Output the (x, y) coordinate of the center of the cell containing the given text.  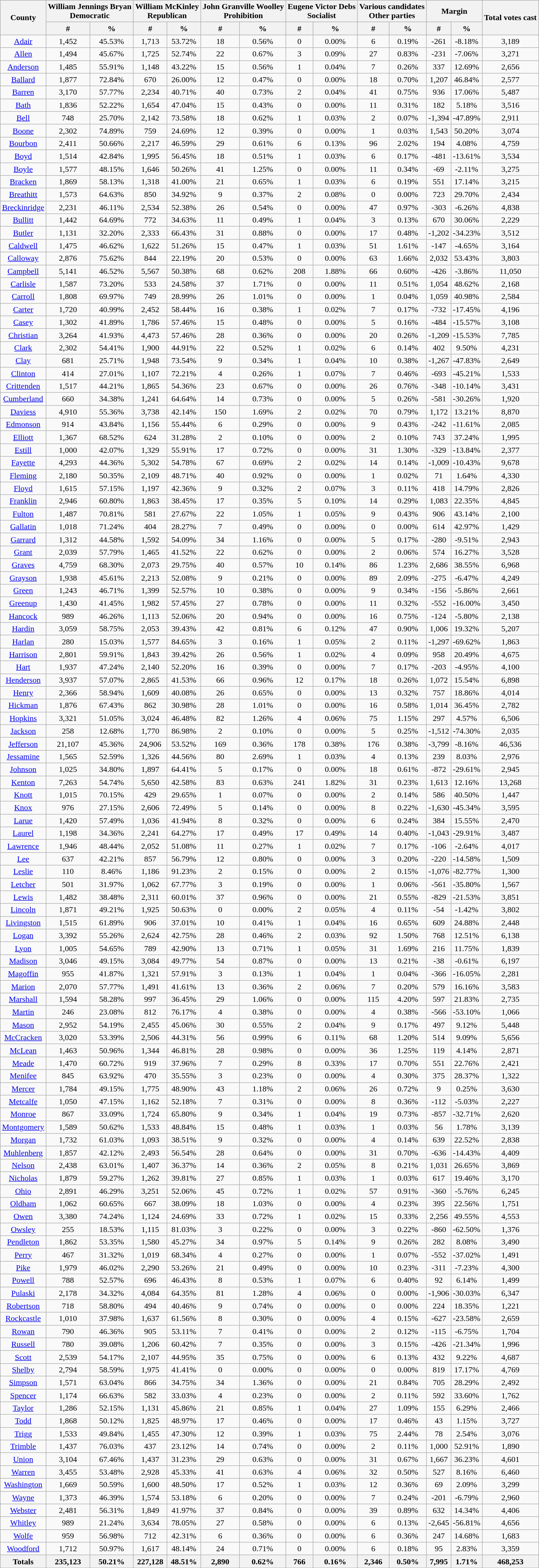
1,683 (510, 1536)
86 (373, 565)
1,862 (68, 1242)
1,107 (150, 374)
45.67% (111, 54)
0.60% (408, 271)
2,624 (150, 935)
-56.81% (467, 1523)
Pulaski (23, 1293)
844 (150, 258)
50.63% (184, 910)
3,380 (68, 1217)
1,580 (150, 1242)
55.44% (184, 425)
71.24% (111, 527)
1.06% (263, 999)
50.59% (111, 1485)
Harrison (23, 654)
2,366 (68, 693)
1,066 (510, 1012)
Mercer (23, 1089)
50.96% (111, 1050)
2,256 (439, 1217)
862 (150, 705)
31.32% (111, 1255)
Floyd (23, 488)
1.30% (408, 450)
3,164 (510, 246)
48.15% (111, 169)
44.95% (184, 1357)
1.23% (408, 565)
3,189 (510, 41)
6.14% (467, 1280)
-1,076 (439, 872)
-17.45% (467, 309)
Lee (23, 859)
42.12% (111, 1153)
64.69% (111, 220)
Anderson (23, 67)
1,975 (150, 1370)
41.52% (184, 552)
Russell (23, 1344)
57.79% (111, 552)
2,466 (510, 1408)
Robertson (23, 1306)
-1,009 (439, 463)
282 (439, 1242)
280 (68, 642)
56.54% (184, 1153)
1,186 (150, 872)
2,227 (510, 1101)
1,318 (150, 182)
Bell (23, 118)
51.26% (184, 246)
34.75% (184, 1382)
1,054 (439, 284)
119 (439, 1050)
1,014 (439, 705)
2,911 (510, 118)
176 (373, 744)
1.64% (467, 476)
50.38% (184, 271)
48.90% (184, 1089)
2,493 (150, 1153)
Bullitt (23, 220)
Barren (23, 92)
-275 (439, 578)
609 (439, 923)
-11.61% (467, 425)
1.78% (467, 1127)
5,656 (510, 1038)
46.81% (184, 1050)
-484 (439, 322)
4.14% (467, 1050)
61.03% (111, 1140)
3,251 (150, 1191)
Letcher (23, 884)
-30.26% (467, 399)
Pike (23, 1268)
0.76% (408, 386)
Grant (23, 552)
-872 (439, 769)
22.52% (467, 1140)
2,053 (150, 629)
1,857 (68, 1153)
Adair (23, 41)
13,268 (510, 782)
1,543 (439, 131)
Hardin (23, 629)
169 (220, 744)
4,473 (150, 335)
1,036 (150, 821)
56.98% (111, 1536)
501 (68, 884)
4,330 (510, 476)
919 (150, 1063)
850 (150, 195)
-1,209 (439, 335)
Logan (23, 935)
23.12% (184, 1447)
Morgan (23, 1140)
4,293 (68, 463)
2,534 (150, 207)
2,448 (510, 923)
29.65% (184, 795)
Montgomery (23, 1127)
1,704 (510, 1331)
-6.79% (467, 1498)
89 (373, 578)
0.90% (408, 629)
Lewis (23, 897)
5,487 (510, 92)
3,802 (510, 910)
56.45% (184, 156)
Fleming (23, 476)
46.84% (467, 80)
4,406 (510, 1510)
632 (439, 1510)
-8.18% (467, 41)
976 (68, 808)
2,945 (510, 769)
5,448 (510, 1025)
6,898 (510, 680)
Rowan (23, 1331)
49.55% (467, 1217)
2,826 (510, 488)
1,669 (68, 1485)
46.71% (111, 591)
73.20% (111, 284)
2,584 (510, 297)
11,050 (510, 271)
36 (373, 1050)
2,085 (510, 425)
Breckinridge (23, 207)
4,845 (510, 501)
4,231 (510, 348)
30.06% (467, 220)
6,245 (510, 1191)
44.31% (184, 1038)
1,865 (150, 386)
Eugene Victor DebsSocialist (322, 11)
527 (439, 1472)
2,686 (439, 565)
Trigg (23, 1434)
4,601 (510, 1459)
19 (373, 1114)
-47.89% (467, 118)
56.79% (184, 859)
52.59% (111, 756)
48.84% (184, 1127)
9.09% (467, 1038)
52.74% (184, 54)
4,409 (510, 1153)
1,312 (68, 539)
-566 (439, 1012)
0.57% (263, 565)
375 (439, 1076)
-4.95% (467, 667)
5,207 (510, 629)
50.66% (111, 143)
1,326 (150, 756)
8.08% (467, 1242)
37.96% (184, 1063)
Menifee (23, 1076)
1,571 (68, 1382)
33.03% (184, 1395)
0.78% (263, 603)
-16.05% (467, 974)
64.35% (184, 1293)
384 (439, 821)
241 (300, 782)
45.33% (184, 1472)
6,460 (510, 1472)
3,359 (510, 1549)
3,046 (68, 961)
Mason (23, 1025)
1,376 (510, 1229)
2,438 (68, 1165)
246 (68, 1012)
42.90% (184, 948)
42 (220, 629)
-348 (439, 386)
2,782 (510, 705)
60.72% (111, 1063)
64.41% (184, 769)
Lincoln (23, 910)
1,762 (510, 1395)
Clay (23, 360)
72.84% (111, 80)
1,487 (68, 514)
0.99% (263, 1038)
Jessamine (23, 756)
Green (23, 591)
63.04% (111, 1382)
4,910 (68, 412)
2,168 (510, 284)
2,865 (150, 680)
4.57% (467, 718)
41.41% (184, 1370)
Whitley (23, 1523)
63.92% (111, 1076)
150 (220, 412)
39.08% (111, 1344)
Washington (23, 1485)
40.99% (111, 309)
2,506 (150, 1038)
Shelby (23, 1370)
2,890 (220, 1561)
1,018 (68, 527)
82 (220, 718)
1,594 (68, 999)
-1,043 (439, 833)
-242 (439, 425)
1,925 (150, 910)
31.23% (184, 1459)
-561 (439, 884)
1,465 (150, 552)
9,678 (510, 463)
1,113 (150, 616)
Henderson (23, 680)
-860 (439, 1229)
0.88% (263, 233)
Bracken (23, 182)
1,982 (150, 603)
3,059 (68, 629)
-201 (439, 1498)
1,667 (439, 1459)
8.03% (467, 756)
-156 (439, 591)
Knott (23, 795)
4,100 (510, 667)
42.84% (111, 156)
Owsley (23, 1229)
1,407 (150, 1165)
470 (150, 1076)
1,499 (510, 1280)
-8.16% (467, 744)
2,794 (68, 1370)
2,891 (68, 1191)
13.21% (467, 412)
6,138 (510, 935)
1,322 (510, 1076)
0.54% (263, 207)
95 (439, 1549)
78.05% (184, 1523)
2,234 (150, 92)
2,735 (510, 999)
1,430 (68, 603)
216 (439, 948)
32 (373, 1472)
42.21% (111, 859)
38.55% (467, 565)
46.29% (111, 1191)
14.34% (467, 1510)
1,615 (68, 488)
61.56% (184, 1319)
39.43% (184, 629)
3,534 (510, 156)
24,906 (150, 744)
50.26% (184, 169)
Ohio (23, 1191)
2,039 (68, 552)
468,253 (510, 1561)
1,938 (68, 578)
54.17% (111, 1357)
45.06% (184, 1025)
1,509 (510, 859)
2,070 (68, 986)
16.16% (467, 986)
14.79% (467, 488)
788 (68, 1280)
-115 (439, 1331)
5,141 (68, 271)
1,900 (150, 348)
0.89% (408, 1510)
1,587 (68, 284)
44.56% (184, 756)
19.46% (467, 1178)
-1.42% (467, 910)
3,084 (150, 961)
54 (220, 961)
Nelson (23, 1165)
34.38% (111, 399)
County (23, 17)
2,032 (439, 258)
2,838 (510, 1140)
3,392 (68, 935)
53.43% (467, 258)
41.93% (111, 335)
1,825 (150, 1421)
23.08% (111, 1012)
1,243 (68, 591)
-9.51% (467, 539)
31.97% (111, 884)
66.43% (184, 233)
34.63% (184, 220)
3,321 (68, 718)
5,302 (150, 463)
53.35% (111, 1242)
40.71% (184, 92)
1,592 (150, 539)
1,712 (68, 1549)
3,024 (150, 718)
-106 (439, 846)
76.17% (184, 1012)
34.80% (111, 769)
-3,799 (439, 744)
-7.23% (467, 1268)
1,221 (510, 1306)
1,786 (150, 322)
Webster (23, 1510)
50.21% (111, 1561)
-829 (439, 897)
52.91% (467, 1447)
Harlan (23, 642)
38.45% (184, 501)
27.01% (111, 374)
1,302 (68, 322)
48.50% (184, 1485)
28.27% (184, 527)
Taylor (23, 1408)
McCracken (23, 1038)
67 (220, 463)
0.79% (408, 412)
182 (439, 105)
1,156 (150, 425)
3,139 (510, 1127)
-220 (439, 859)
-636 (439, 1153)
16.27% (467, 552)
749 (150, 297)
3,630 (510, 1089)
5.18% (467, 105)
3,528 (510, 552)
-581 (439, 399)
44.91% (184, 348)
1,877 (68, 80)
759 (150, 131)
-6.47% (467, 578)
28.37% (467, 1076)
Livingston (23, 923)
614 (439, 527)
70.81% (111, 514)
239 (439, 756)
Trimble (23, 1447)
42.75% (184, 935)
-4.65% (467, 246)
58.94% (111, 693)
47.15% (111, 1101)
2,434 (510, 195)
1.50% (408, 935)
-0.61% (467, 961)
-1,512 (439, 731)
1.61% (408, 246)
414 (68, 374)
1,494 (68, 54)
-14.58% (467, 859)
12.16% (467, 782)
3,851 (510, 897)
1.20% (408, 1038)
22.35% (467, 501)
9.12% (467, 1025)
Ballard (23, 80)
42.58% (184, 782)
34.32% (111, 1293)
1,589 (68, 1127)
4,300 (510, 1268)
-29.91% (467, 833)
2,801 (68, 654)
1,124 (150, 1217)
75.62% (111, 258)
Estill (23, 450)
780 (68, 1344)
47.04% (184, 105)
42.31% (184, 1536)
53.11% (184, 1331)
-13.84% (467, 450)
-360 (439, 1191)
-481 (439, 156)
1,849 (150, 1510)
50.12% (111, 1421)
3,450 (510, 603)
6,968 (510, 565)
1,871 (68, 910)
1,725 (150, 54)
2,659 (510, 1319)
582 (150, 1395)
224 (439, 1306)
Total votes cast (510, 17)
1,010 (68, 1319)
1,868 (68, 1421)
3,104 (68, 1459)
-6.75% (467, 1331)
1.26% (263, 718)
766 (300, 1561)
1,083 (439, 501)
18.86% (467, 693)
45.36% (111, 744)
17.06% (467, 92)
772 (150, 220)
8,870 (510, 412)
1,751 (510, 1204)
0.80% (263, 859)
2,231 (68, 207)
53.18% (184, 1498)
29.70% (467, 195)
Union (23, 1459)
Scott (23, 1357)
4,687 (510, 1357)
40.46% (184, 1306)
1,019 (150, 1255)
-10.43% (467, 463)
49.21% (111, 910)
Powell (23, 1280)
24 (220, 1549)
-2,645 (439, 1523)
64.27% (184, 833)
Butler (23, 233)
866 (150, 1382)
3,487 (510, 833)
255 (68, 1229)
42.14% (184, 412)
35.55% (184, 1076)
Calloway (23, 258)
39 (373, 1510)
33 (220, 1217)
1,920 (510, 399)
Simpson (23, 1382)
437 (150, 1447)
-1,906 (439, 1293)
-203 (439, 667)
194 (439, 143)
1,879 (68, 1178)
48.14% (184, 1549)
2,606 (150, 808)
52.22% (111, 105)
712 (150, 1536)
-53.10% (467, 1012)
52.15% (111, 1408)
297 (439, 718)
45.61% (111, 578)
52.08% (184, 578)
1,329 (150, 450)
58.75% (111, 629)
748 (68, 118)
1.88% (335, 271)
914 (68, 425)
1,015 (68, 795)
Hickman (23, 705)
1,442 (68, 220)
1,732 (68, 1140)
3,108 (510, 322)
50.35% (111, 476)
997 (150, 999)
27.15% (111, 808)
55.36% (111, 412)
-1,202 (439, 233)
3,076 (510, 1434)
1,475 (68, 246)
33.09% (111, 1114)
1,367 (68, 437)
65.80% (184, 1114)
39.42% (184, 654)
3,490 (510, 1242)
2,180 (68, 476)
4,249 (510, 578)
3,264 (68, 335)
1,574 (150, 1498)
30.98% (184, 705)
789 (150, 948)
696 (150, 1280)
46.59% (184, 143)
1.09% (408, 1408)
Johnson (23, 769)
Allen (23, 54)
47.30% (184, 1434)
15.03% (111, 642)
Jackson (23, 731)
2.69% (263, 756)
247 (439, 1536)
4,014 (510, 693)
17.17% (467, 1370)
1,420 (68, 821)
48.97% (184, 1421)
48.62% (467, 284)
1,573 (68, 195)
-32.71% (467, 1114)
22.19% (184, 258)
66.63% (111, 1395)
80 (220, 756)
Cumberland (23, 399)
Boyd (23, 156)
Monroe (23, 1114)
55.26% (111, 935)
1.66% (408, 258)
50.97% (111, 1549)
Gallatin (23, 527)
Oldham (23, 1204)
-5.03% (467, 1101)
1,654 (150, 105)
2.02% (408, 143)
1,286 (68, 1408)
514 (439, 1038)
22.76% (467, 1063)
Carlisle (23, 284)
11.75% (467, 948)
25.70% (111, 118)
4.20% (408, 999)
53.39% (111, 1038)
63.01% (111, 1165)
91.23% (184, 872)
58.59% (111, 1370)
1,890 (510, 1447)
6,347 (510, 1293)
2,470 (510, 821)
1,050 (68, 1101)
1,455 (150, 1434)
53.72% (184, 41)
1,115 (150, 1229)
404 (150, 527)
0.94% (263, 616)
-2.11% (467, 169)
50.20% (467, 131)
67.43% (111, 705)
Hancock (23, 616)
2,871 (510, 1050)
51 (373, 246)
1,770 (150, 731)
597 (439, 999)
1,979 (68, 1268)
-7.06% (467, 54)
1,622 (150, 246)
30 (220, 1025)
574 (439, 552)
1,843 (150, 654)
Campbell (23, 271)
2,481 (68, 1510)
-3.86% (467, 271)
57 (373, 1191)
Christian (23, 335)
1,567 (510, 884)
2,492 (510, 1382)
429 (150, 795)
2,073 (150, 565)
84.65% (184, 642)
-124 (439, 616)
1,031 (439, 1165)
790 (68, 1331)
59.27% (111, 1178)
15.55% (467, 821)
768 (439, 935)
17.14% (467, 182)
54.41% (111, 348)
41.53% (184, 680)
-10.14% (467, 386)
-16.00% (467, 603)
7,263 (68, 782)
667 (150, 1204)
1,836 (68, 105)
1,072 (439, 680)
Magoffin (23, 974)
46.43% (184, 1280)
2,333 (150, 233)
0.18% (408, 1549)
Boone (23, 131)
57.15% (111, 488)
1,565 (68, 756)
2,138 (510, 616)
2,943 (510, 539)
22.56% (467, 1204)
46.11% (111, 207)
41.87% (111, 974)
5,567 (150, 271)
Kenton (23, 782)
0.91% (408, 1191)
637 (68, 859)
26.65% (467, 1165)
Carroll (23, 297)
12.68% (111, 731)
1,172 (439, 412)
-1,394 (439, 118)
53.52% (184, 744)
60.80% (111, 501)
48.44% (111, 846)
-69.62% (467, 642)
43.14% (467, 514)
41.94% (184, 821)
-6.26% (467, 207)
Bath (23, 105)
8.16% (467, 1472)
2,346 (373, 1561)
63 (373, 258)
2,311 (150, 897)
3,516 (510, 105)
2,656 (510, 67)
Wayne (23, 1498)
72.49% (184, 808)
81 (220, 1293)
86.98% (184, 731)
Totals (23, 1561)
Greenup (23, 603)
Henry (23, 693)
1.82% (335, 782)
4,675 (510, 654)
0.64% (263, 1153)
0.37% (263, 195)
2,281 (510, 974)
-231 (439, 54)
1.05% (263, 514)
1,321 (150, 974)
56.31% (111, 1510)
-303 (439, 207)
41.00% (184, 182)
Lawrence (23, 846)
3,634 (150, 1523)
1,948 (150, 360)
Jefferson (23, 744)
-329 (439, 450)
1,609 (150, 693)
23 (220, 386)
2,217 (150, 143)
33.60% (467, 1395)
1,514 (68, 156)
41.89% (111, 322)
48.71% (184, 476)
-5.76% (467, 1191)
Rockcastle (23, 1319)
-45.21% (467, 374)
1,005 (68, 948)
8.46% (111, 872)
2,928 (150, 1472)
1,162 (150, 1101)
-74.30% (467, 731)
54.74% (111, 782)
4,084 (150, 1293)
73.54% (184, 360)
-82.77% (467, 872)
45.27% (184, 1242)
40.08% (184, 693)
3,869 (510, 1165)
-2.64% (467, 846)
58.28% (111, 999)
2,377 (510, 450)
45.86% (184, 1408)
7,785 (510, 335)
57.45% (184, 603)
Metcalfe (23, 1101)
2,539 (68, 1357)
2,946 (68, 501)
43.84% (111, 425)
2,960 (510, 1498)
Grayson (23, 578)
723 (439, 195)
1,876 (68, 705)
64.63% (111, 195)
Elliott (23, 437)
-37.02% (467, 1255)
624 (150, 437)
4,656 (510, 1523)
1,485 (68, 67)
Clark (23, 348)
51.05% (111, 718)
Carter (23, 309)
-30.03% (467, 1293)
155 (439, 1408)
Graves (23, 565)
1,775 (150, 1089)
5,650 (150, 782)
9.22% (467, 1357)
3,271 (510, 54)
4,553 (510, 1217)
Fayette (23, 463)
1,262 (150, 1178)
3,512 (510, 233)
12.69% (467, 67)
Boyle (23, 169)
660 (68, 399)
743 (439, 437)
Owen (23, 1217)
Marion (23, 986)
7,995 (439, 1561)
Hart (23, 667)
57.91% (184, 974)
37.98% (111, 1319)
52.20% (184, 667)
Wolfe (23, 1536)
1.28% (263, 1293)
26.00% (184, 80)
0.98% (263, 1050)
1,937 (68, 667)
27.67% (184, 514)
51.08% (184, 846)
1,720 (68, 309)
-69 (439, 169)
Lyon (23, 948)
58.44% (184, 309)
20.49% (467, 654)
955 (68, 974)
42.97% (467, 527)
2,052 (150, 846)
34.92% (184, 195)
2,178 (68, 1293)
819 (439, 1370)
81.03% (184, 1229)
12.51% (467, 935)
58.80% (111, 1306)
2,213 (150, 578)
46.02% (111, 1268)
-732 (439, 309)
39.81% (184, 1178)
John Granville WoolleyProhibition (243, 11)
1,600 (150, 1485)
2,229 (510, 220)
-857 (439, 1114)
49.77% (184, 961)
3,738 (150, 412)
432 (439, 1357)
3,937 (68, 680)
40.98% (467, 297)
69 (439, 1485)
29.75% (184, 565)
42.07% (111, 450)
110 (68, 872)
1,148 (150, 67)
Edmonson (23, 425)
96 (373, 143)
William McKinleyRepublican (167, 11)
41.97% (184, 1510)
-147 (439, 246)
74.89% (111, 131)
-1,267 (439, 360)
41.61% (184, 986)
959 (68, 1536)
-5.86% (467, 591)
2,452 (150, 309)
3,275 (510, 169)
57.07% (111, 680)
64.64% (184, 399)
Martin (23, 1012)
757 (439, 693)
-13.61% (467, 156)
32.20% (111, 233)
1.16% (263, 539)
467 (68, 1255)
31.28% (184, 437)
958 (439, 654)
15.54% (467, 680)
2,100 (510, 514)
38.48% (111, 897)
28.99% (184, 297)
19.32% (467, 629)
52.38% (184, 207)
Meade (23, 1063)
52.18% (184, 1101)
586 (439, 795)
Woodford (23, 1549)
-38 (439, 961)
337 (439, 67)
70.15% (111, 795)
68.34% (184, 1255)
3,215 (510, 182)
54.19% (111, 1025)
617 (439, 1178)
Knox (23, 808)
6,506 (510, 718)
18.35% (467, 1306)
2,241 (150, 833)
54.65% (111, 948)
78 (439, 1434)
69.97% (111, 297)
Bourbon (23, 143)
53.26% (184, 1268)
-62.50% (467, 1229)
44.21% (111, 386)
Garrard (23, 539)
592 (439, 1395)
21,107 (68, 744)
45.53% (111, 41)
2,577 (510, 80)
178 (300, 744)
2.44% (408, 1434)
1,059 (439, 297)
68.30% (111, 565)
1,344 (150, 1050)
53.48% (111, 1472)
William Jennings BryanDemocratic (90, 11)
74.24% (111, 1217)
1,613 (439, 782)
1,006 (439, 629)
3,299 (510, 1485)
21.83% (467, 999)
1,713 (150, 41)
-54 (439, 910)
1,399 (150, 591)
2,035 (510, 731)
-693 (439, 374)
1,946 (68, 846)
-45.34% (467, 808)
1,617 (150, 1549)
1,197 (150, 488)
494 (150, 1306)
47.24% (111, 667)
2,142 (150, 118)
2,290 (150, 1268)
3,727 (510, 1421)
1,198 (68, 833)
Breathitt (23, 195)
Muhlenberg (23, 1153)
1,241 (150, 399)
-34.23% (467, 233)
-5.80% (467, 616)
60.01% (184, 897)
3,020 (68, 1038)
46,536 (510, 744)
705 (439, 1382)
-627 (439, 1319)
Madison (23, 961)
2,455 (150, 1025)
1,025 (68, 769)
0.69% (263, 463)
579 (439, 986)
-15.53% (467, 335)
-23.58% (467, 1319)
49.84% (111, 1434)
44.58% (111, 539)
68.52% (111, 437)
1,452 (68, 41)
Leslie (23, 872)
Spencer (23, 1395)
1,300 (510, 872)
2,649 (510, 360)
44.36% (111, 463)
-21.53% (467, 897)
681 (68, 360)
2,661 (510, 591)
Caldwell (23, 246)
936 (439, 92)
2.83% (467, 1549)
-366 (439, 974)
46.48% (184, 718)
Warren (23, 1472)
581 (150, 514)
1,724 (150, 1114)
1,447 (510, 795)
41.45% (111, 603)
2,876 (68, 258)
1,482 (68, 897)
1,517 (68, 386)
Franklin (23, 501)
0.81% (263, 629)
115 (373, 999)
1,839 (510, 948)
Daviess (23, 412)
-15.57% (467, 322)
-1,297 (439, 642)
3,595 (510, 808)
-311 (439, 1268)
35 (220, 1357)
0.83% (408, 54)
0.08% (335, 195)
50.62% (111, 1127)
845 (68, 1076)
-1,630 (439, 808)
40.50% (467, 795)
37.24% (467, 437)
1,897 (150, 769)
Various candidatesOther parties (392, 11)
42.36% (184, 488)
1,463 (68, 1050)
3,074 (510, 131)
Pendleton (23, 1242)
Margin (454, 11)
-280 (439, 539)
857 (150, 859)
6.29% (467, 1408)
67.77% (184, 884)
58.13% (111, 182)
71 (439, 476)
38.09% (184, 1204)
1.18% (263, 1089)
14.68% (467, 1536)
36.23% (467, 1459)
9.50% (467, 348)
Crittenden (23, 386)
1,470 (68, 1063)
2,109 (150, 476)
1,373 (68, 1498)
0.87% (263, 961)
2,107 (150, 1357)
Perry (23, 1255)
37.01% (184, 923)
48.51% (184, 1561)
812 (150, 1012)
Casey (23, 322)
-261 (439, 41)
639 (439, 1140)
3,583 (510, 986)
Clinton (23, 374)
25.71% (111, 360)
McLean (23, 1050)
1,207 (439, 80)
1,429 (510, 527)
718 (68, 1306)
3,803 (510, 258)
57.49% (111, 821)
905 (150, 1331)
-47.83% (467, 360)
24.88% (467, 923)
Hopkins (23, 718)
4,838 (510, 207)
73.58% (184, 118)
54.36% (184, 386)
235,123 (68, 1561)
-35.80% (467, 884)
1,515 (68, 923)
46.62% (111, 246)
Nicholas (23, 1178)
45 (220, 1191)
70 (373, 412)
533 (150, 284)
61.89% (111, 923)
54.09% (184, 539)
83 (220, 782)
60.65% (111, 1204)
208 (300, 271)
46.39% (111, 1498)
497 (439, 1025)
72.21% (184, 374)
1,174 (68, 1395)
1,808 (68, 297)
1,206 (150, 1344)
21.24% (111, 1523)
Marshall (23, 999)
1,646 (150, 169)
2,421 (510, 1063)
2.54% (467, 1434)
-29.61% (467, 769)
2,140 (150, 667)
28.29% (467, 1382)
Laurel (23, 833)
6,197 (510, 961)
2,411 (68, 143)
-112 (439, 1101)
1,996 (510, 1344)
867 (68, 1114)
3,455 (68, 1472)
2,952 (68, 1025)
1.36% (263, 1382)
76.03% (111, 1447)
-14.43% (467, 1153)
2,976 (510, 756)
4.08% (467, 143)
1,093 (150, 1140)
-21.34% (467, 1344)
46.26% (111, 616)
24.58% (184, 284)
1,637 (150, 1319)
4,017 (510, 846)
60.42% (184, 1344)
Larue (23, 821)
0.92% (263, 476)
Todd (23, 1421)
3,431 (510, 386)
227,128 (150, 1561)
395 (439, 1204)
1,784 (68, 1089)
2,620 (510, 1114)
46.36% (111, 1331)
258 (68, 731)
4,196 (510, 309)
59.91% (111, 654)
43.22% (184, 67)
418 (439, 488)
38.51% (184, 1140)
1,869 (68, 182)
67.46% (111, 1459)
46.52% (111, 271)
4,769 (510, 1370)
Fulton (23, 514)
54.78% (184, 463)
1.03% (263, 1204)
18.53% (111, 1229)
34.36% (111, 833)
36.37% (184, 1165)
402 (439, 348)
